Find where the given text appears and provide that cell's center as (x, y) coordinate. 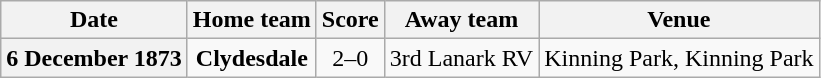
Score (350, 20)
6 December 1873 (94, 58)
Venue (679, 20)
Away team (461, 20)
Home team (252, 20)
Clydesdale (252, 58)
3rd Lanark RV (461, 58)
Kinning Park, Kinning Park (679, 58)
Date (94, 20)
2–0 (350, 58)
